Detect which cell encompasses the target text, then output its [x, y] center coordinate. 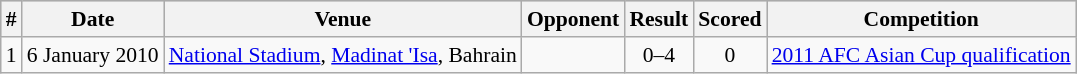
Result [658, 19]
2011 AFC Asian Cup qualification [922, 55]
6 January 2010 [93, 55]
0 [730, 55]
0–4 [658, 55]
1 [12, 55]
Competition [922, 19]
# [12, 19]
National Stadium, Madinat 'Isa, Bahrain [343, 55]
Venue [343, 19]
Scored [730, 19]
Opponent [574, 19]
Date [93, 19]
